Pinpoint the cell where the given text exists, returning its (X, Y) midpoint coordinate. 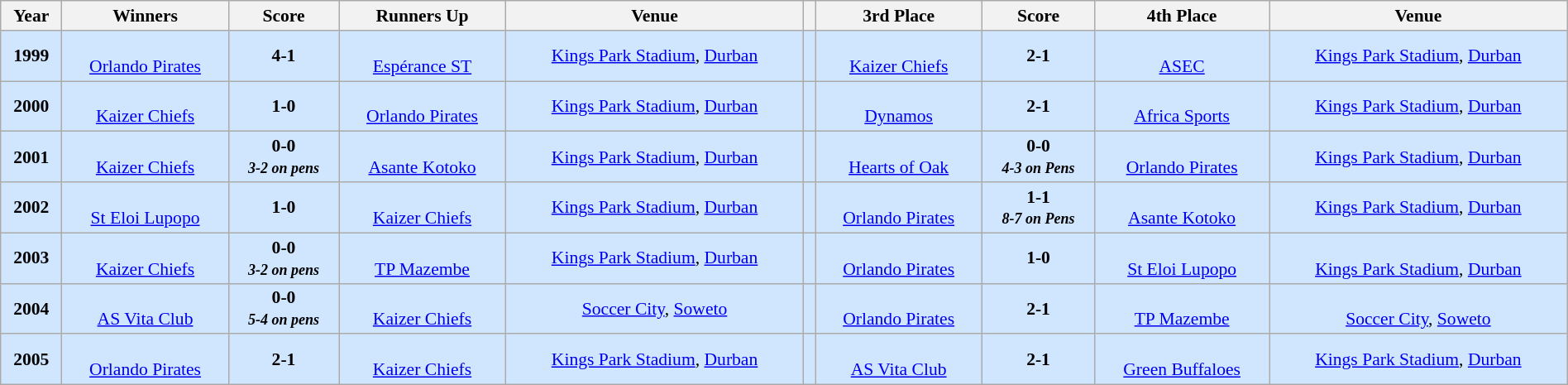
2002 (31, 207)
0-04-3 on Pens (1038, 157)
Hearts of Oak (898, 157)
4th Place (1183, 16)
2003 (31, 258)
2005 (31, 359)
Winners (146, 16)
Dynamos (898, 106)
2000 (31, 106)
Africa Sports (1183, 106)
ASEC (1183, 56)
1-18-7 on Pens (1038, 207)
0-05-4 on pens (284, 308)
2004 (31, 308)
3rd Place (898, 16)
2001 (31, 157)
1999 (31, 56)
Runners Up (422, 16)
Year (31, 16)
Green Buffaloes (1183, 359)
Espérance ST (422, 56)
4-1 (284, 56)
